Search for the cell housing the specified text and yield its (X, Y) center coordinate. 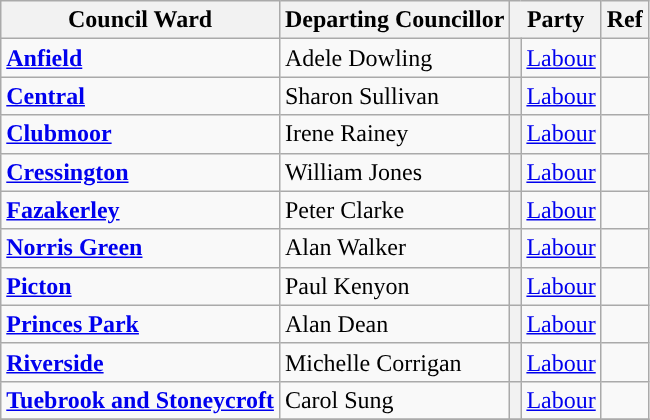
Fazakerley (140, 210)
Princes Park (140, 324)
Carol Sung (394, 400)
Council Ward (140, 20)
Tuebrook and Stoneycroft (140, 400)
Clubmoor (140, 134)
Ref (624, 20)
Paul Kenyon (394, 286)
Central (140, 96)
Michelle Corrigan (394, 362)
Departing Councillor (394, 20)
Cressington (140, 172)
Party (556, 20)
Adele Dowling (394, 58)
Riverside (140, 362)
Picton (140, 286)
Anfield (140, 58)
Peter Clarke (394, 210)
Norris Green (140, 248)
Alan Dean (394, 324)
Alan Walker (394, 248)
Sharon Sullivan (394, 96)
Irene Rainey (394, 134)
William Jones (394, 172)
